Capture the cell that displays the provided text and extract its [x, y] central coordinate. 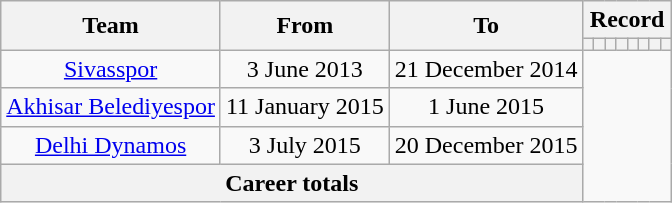
Career totals [292, 183]
Team [111, 26]
Sivasspor [111, 69]
20 December 2015 [486, 145]
3 July 2015 [304, 145]
21 December 2014 [486, 69]
Record [627, 20]
Delhi Dynamos [111, 145]
Akhisar Belediyespor [111, 107]
From [304, 26]
To [486, 26]
1 June 2015 [486, 107]
3 June 2013 [304, 69]
11 January 2015 [304, 107]
